Identify which cell holds the provided text, then report its (X, Y) central coordinate. 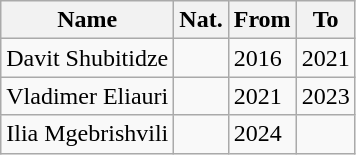
Nat. (201, 20)
Name (88, 20)
To (326, 20)
Davit Shubitidze (88, 58)
Vladimer Eliauri (88, 96)
2023 (326, 96)
2024 (262, 134)
Ilia Mgebrishvili (88, 134)
From (262, 20)
2016 (262, 58)
